Provide the (x, y) coordinate of the cell's center where the given text is located.  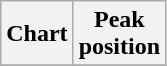
Chart (37, 34)
Peakposition (119, 34)
